Extract the [X, Y] coordinate from the center of the cell holding the provided text.  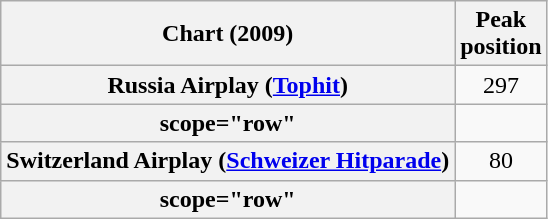
Chart (2009) [228, 34]
297 [501, 85]
80 [501, 161]
Switzerland Airplay (Schweizer Hitparade) [228, 161]
Peakposition [501, 34]
Russia Airplay (Tophit) [228, 85]
